Pinpoint the cell where the given text exists, returning its [X, Y] midpoint coordinate. 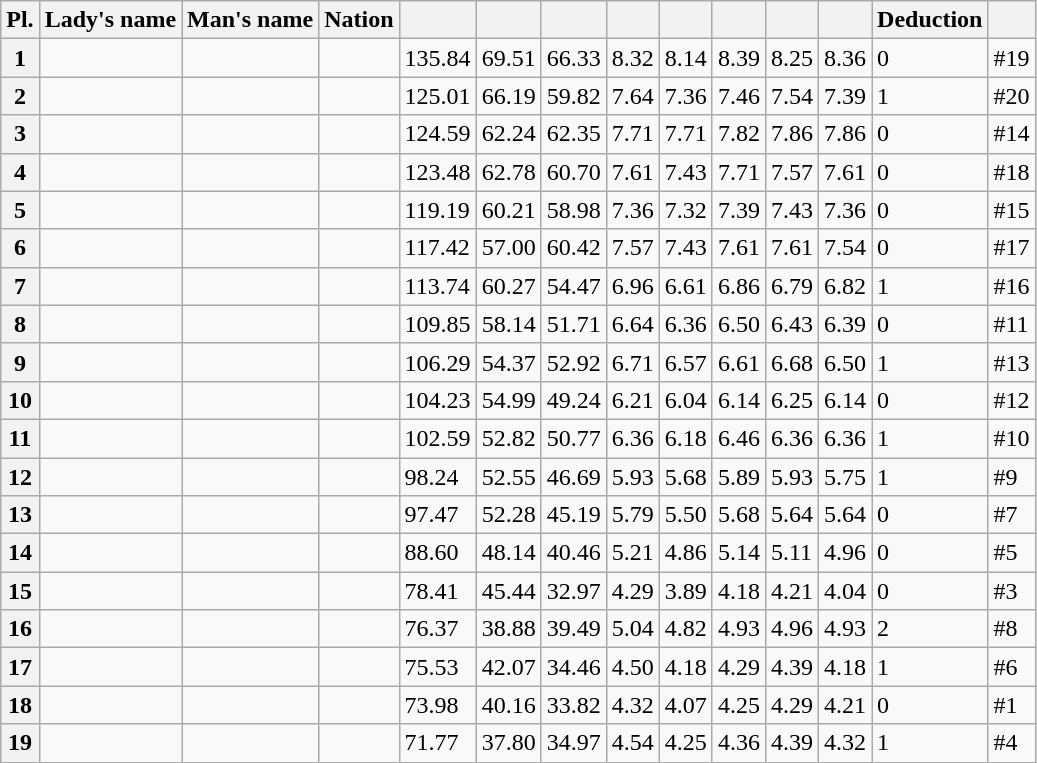
6.57 [686, 362]
#6 [1012, 667]
6.86 [738, 286]
45.19 [574, 515]
58.98 [574, 210]
11 [20, 438]
60.70 [574, 172]
125.01 [438, 96]
5 [20, 210]
60.27 [508, 286]
#3 [1012, 591]
34.97 [574, 743]
32.97 [574, 591]
17 [20, 667]
7.64 [632, 96]
7.46 [738, 96]
#11 [1012, 324]
Lady's name [110, 20]
#8 [1012, 629]
40.46 [574, 553]
5.75 [844, 477]
6.46 [738, 438]
71.77 [438, 743]
62.35 [574, 134]
135.84 [438, 58]
19 [20, 743]
8.32 [632, 58]
4.50 [632, 667]
33.82 [574, 705]
#13 [1012, 362]
#7 [1012, 515]
6.82 [844, 286]
4 [20, 172]
54.99 [508, 400]
9 [20, 362]
6.79 [792, 286]
54.47 [574, 286]
6.25 [792, 400]
76.37 [438, 629]
66.33 [574, 58]
6.04 [686, 400]
#19 [1012, 58]
51.71 [574, 324]
78.41 [438, 591]
3 [20, 134]
97.47 [438, 515]
6.43 [792, 324]
8.39 [738, 58]
Man's name [250, 20]
5.89 [738, 477]
#5 [1012, 553]
37.80 [508, 743]
#4 [1012, 743]
52.55 [508, 477]
119.19 [438, 210]
#14 [1012, 134]
8.25 [792, 58]
6.71 [632, 362]
10 [20, 400]
8.36 [844, 58]
34.46 [574, 667]
52.82 [508, 438]
14 [20, 553]
104.23 [438, 400]
98.24 [438, 477]
54.37 [508, 362]
12 [20, 477]
6 [20, 248]
5.11 [792, 553]
59.82 [574, 96]
124.59 [438, 134]
117.42 [438, 248]
6.18 [686, 438]
#1 [1012, 705]
#15 [1012, 210]
Deduction [930, 20]
102.59 [438, 438]
16 [20, 629]
5.14 [738, 553]
4.36 [738, 743]
38.88 [508, 629]
7.32 [686, 210]
42.07 [508, 667]
4.82 [686, 629]
48.14 [508, 553]
6.39 [844, 324]
113.74 [438, 286]
6.68 [792, 362]
49.24 [574, 400]
#20 [1012, 96]
8 [20, 324]
57.00 [508, 248]
60.42 [574, 248]
46.69 [574, 477]
5.79 [632, 515]
109.85 [438, 324]
4.54 [632, 743]
6.96 [632, 286]
39.49 [574, 629]
4.04 [844, 591]
52.92 [574, 362]
5.50 [686, 515]
#16 [1012, 286]
7.82 [738, 134]
Nation [359, 20]
106.29 [438, 362]
66.19 [508, 96]
4.07 [686, 705]
#12 [1012, 400]
45.44 [508, 591]
#10 [1012, 438]
123.48 [438, 172]
50.77 [574, 438]
13 [20, 515]
#17 [1012, 248]
8.14 [686, 58]
Pl. [20, 20]
62.78 [508, 172]
5.04 [632, 629]
69.51 [508, 58]
18 [20, 705]
6.21 [632, 400]
60.21 [508, 210]
#18 [1012, 172]
#9 [1012, 477]
4.86 [686, 553]
73.98 [438, 705]
7 [20, 286]
40.16 [508, 705]
88.60 [438, 553]
3.89 [686, 591]
62.24 [508, 134]
15 [20, 591]
58.14 [508, 324]
5.21 [632, 553]
6.64 [632, 324]
75.53 [438, 667]
52.28 [508, 515]
